Return the (x, y) coordinate for the center point of the cell that contains the specified text.  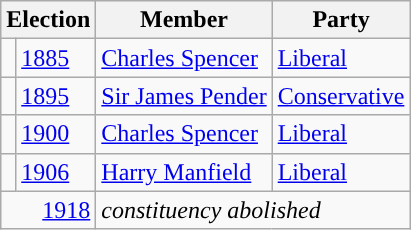
1918 (48, 210)
Harry Manfield (184, 172)
Member (184, 20)
Sir James Pender (184, 96)
1885 (56, 58)
1906 (56, 172)
1900 (56, 134)
Conservative (341, 96)
constituency abolished (253, 210)
Party (341, 20)
Election (48, 20)
1895 (56, 96)
